Pinpoint the cell where the given text exists, returning its (X, Y) midpoint coordinate. 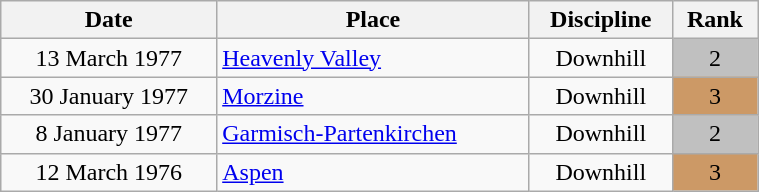
Rank (714, 20)
8 January 1977 (109, 134)
Discipline (600, 20)
Morzine (374, 96)
Date (109, 20)
30 January 1977 (109, 96)
Aspen (374, 172)
13 March 1977 (109, 58)
Heavenly Valley (374, 58)
Place (374, 20)
Garmisch-Partenkirchen (374, 134)
12 March 1976 (109, 172)
